Pinpoint the cell where the given text exists, returning its (x, y) midpoint coordinate. 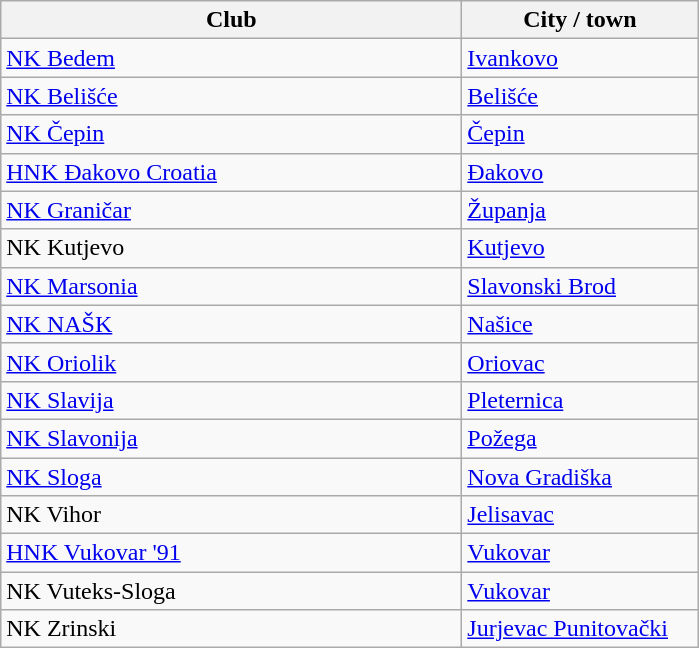
HNK Vukovar '91 (232, 553)
NK Marsonia (232, 286)
Đakovo (580, 172)
Ivankovo (580, 58)
NK Oriolik (232, 362)
Kutjevo (580, 248)
NK Slavonija (232, 438)
Požega (580, 438)
Čepin (580, 134)
NK NAŠK (232, 324)
HNK Đakovo Croatia (232, 172)
NK Kutjevo (232, 248)
NK Čepin (232, 134)
Županja (580, 210)
Jurjevac Punitovački (580, 629)
NK Sloga (232, 477)
NK Graničar (232, 210)
NK Vihor (232, 515)
NK Zrinski (232, 629)
NK Vuteks-Sloga (232, 591)
NK Bedem (232, 58)
City / town (580, 20)
NK Belišće (232, 96)
NK Slavija (232, 400)
Club (232, 20)
Slavonski Brod (580, 286)
Jelisavac (580, 515)
Nova Gradiška (580, 477)
Belišće (580, 96)
Oriovac (580, 362)
Našice (580, 324)
Pleternica (580, 400)
